Pinpoint the cell where the given text exists, returning its (x, y) midpoint coordinate. 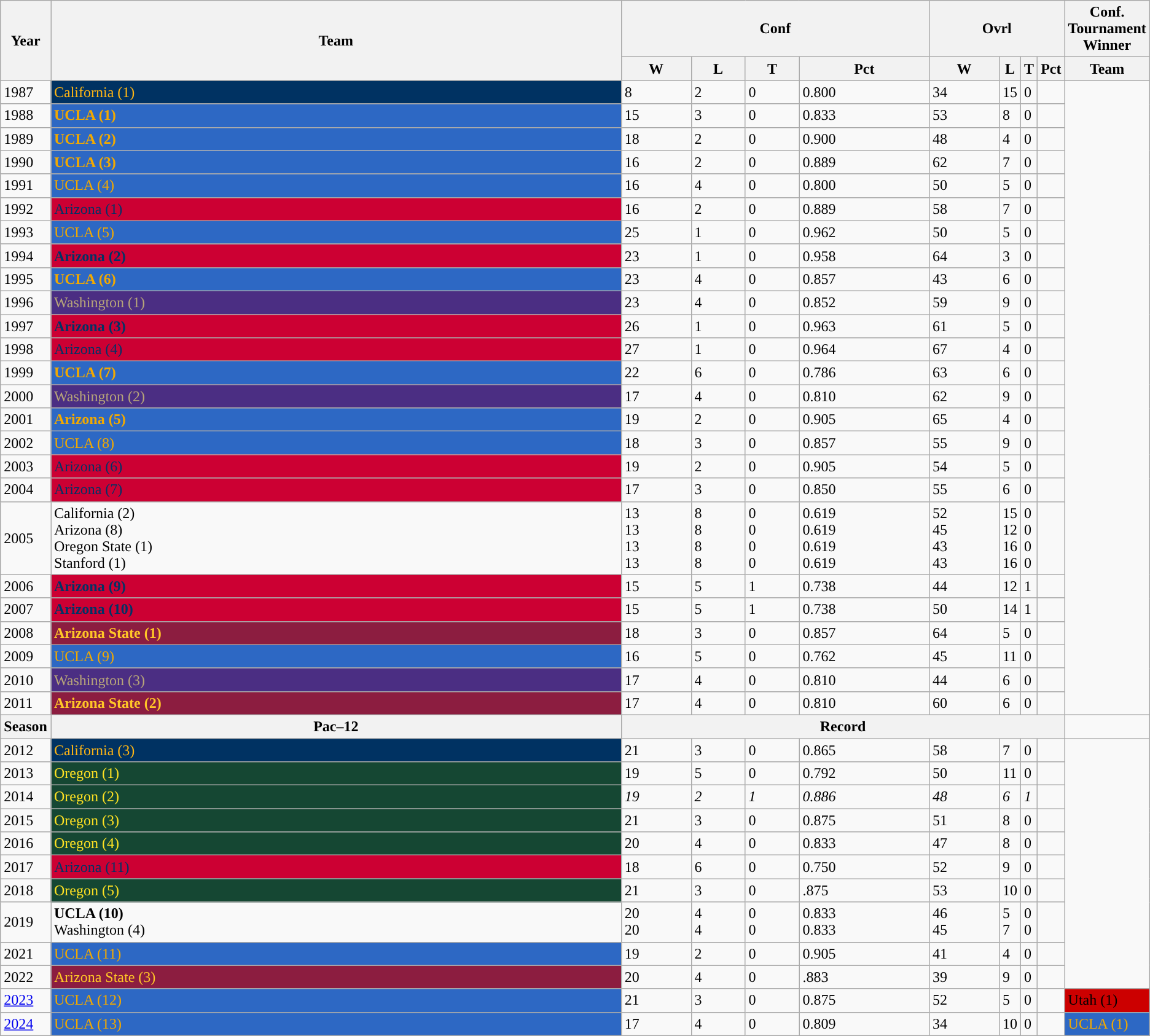
Oregon (4) (335, 844)
65 (964, 420)
2014 (26, 797)
Oregon (5) (335, 890)
2020 (656, 922)
Year (26, 41)
UCLA (3) (335, 162)
2008 (26, 633)
2016 (26, 844)
1995 (26, 279)
California (3) (335, 750)
0.958 (864, 256)
Oregon (1) (335, 774)
0.6190.6190.6190.619 (864, 538)
UCLA (5) (335, 232)
Record (843, 726)
26 (656, 326)
1987 (26, 92)
0.962 (864, 232)
UCLA (8) (335, 443)
63 (964, 373)
Washington (1) (335, 302)
1994 (26, 256)
UCLA (13) (335, 1024)
1998 (26, 350)
0.786 (864, 373)
2005 (26, 538)
27 (656, 350)
1999 (26, 373)
UCLA (7) (335, 373)
1997 (26, 326)
0.964 (864, 350)
2023 (26, 1000)
0.762 (864, 656)
0.865 (864, 750)
UCLA (9) (335, 656)
8888 (718, 538)
1993 (26, 232)
0.792 (864, 774)
1989 (26, 139)
60 (964, 703)
61 (964, 326)
41 (964, 954)
1988 (26, 116)
2024 (26, 1024)
54 (964, 466)
2000 (26, 396)
Arizona (7) (335, 490)
Oregon (2) (335, 797)
2021 (26, 954)
2010 (26, 680)
2002 (26, 443)
2017 (26, 867)
13131313 (656, 538)
47 (964, 844)
Arizona State (1) (335, 633)
45 (964, 656)
12 (1010, 586)
UCLA (12) (335, 1000)
2019 (26, 922)
1990 (26, 162)
2012 (26, 750)
UCLA (11) (335, 954)
25 (656, 232)
0.750 (864, 867)
Arizona (3) (335, 326)
Arizona (10) (335, 610)
.883 (864, 977)
2009 (26, 656)
2007 (26, 610)
Conf (775, 29)
Conf. Tournament Winner (1107, 29)
Arizona (4) (335, 350)
52454343 (964, 538)
2006 (26, 586)
1991 (26, 186)
2022 (26, 977)
California (1) (335, 92)
Season (26, 726)
UCLA (10)Washington (4) (335, 922)
67 (964, 350)
Utah (1) (1107, 1000)
22 (656, 373)
Arizona (11) (335, 867)
2018 (26, 890)
Arizona State (3) (335, 977)
0.850 (864, 490)
39 (964, 977)
Ovrl (998, 29)
1992 (26, 209)
0.963 (864, 326)
4645 (964, 922)
14 (1010, 610)
UCLA (4) (335, 186)
2013 (26, 774)
Arizona (1) (335, 209)
Arizona (9) (335, 586)
Arizona (2) (335, 256)
51 (964, 820)
2003 (26, 466)
0.809 (864, 1024)
2011 (26, 703)
Arizona (6) (335, 466)
California (2)Arizona (8)Oregon State (1)Stanford (1) (335, 538)
57 (1010, 922)
59 (964, 302)
0.900 (864, 139)
Arizona State (2) (335, 703)
2015 (26, 820)
15121616 (1010, 538)
UCLA (2) (335, 139)
Arizona (5) (335, 420)
2004 (26, 490)
0.886 (864, 797)
1996 (26, 302)
Pac–12 (335, 726)
Oregon (3) (335, 820)
2001 (26, 420)
.875 (864, 890)
43 (964, 279)
Washington (3) (335, 680)
Washington (2) (335, 396)
UCLA (6) (335, 279)
0.852 (864, 302)
0.8330.833 (864, 922)
